Output the [X, Y] coordinate of the center of the cell containing the given text.  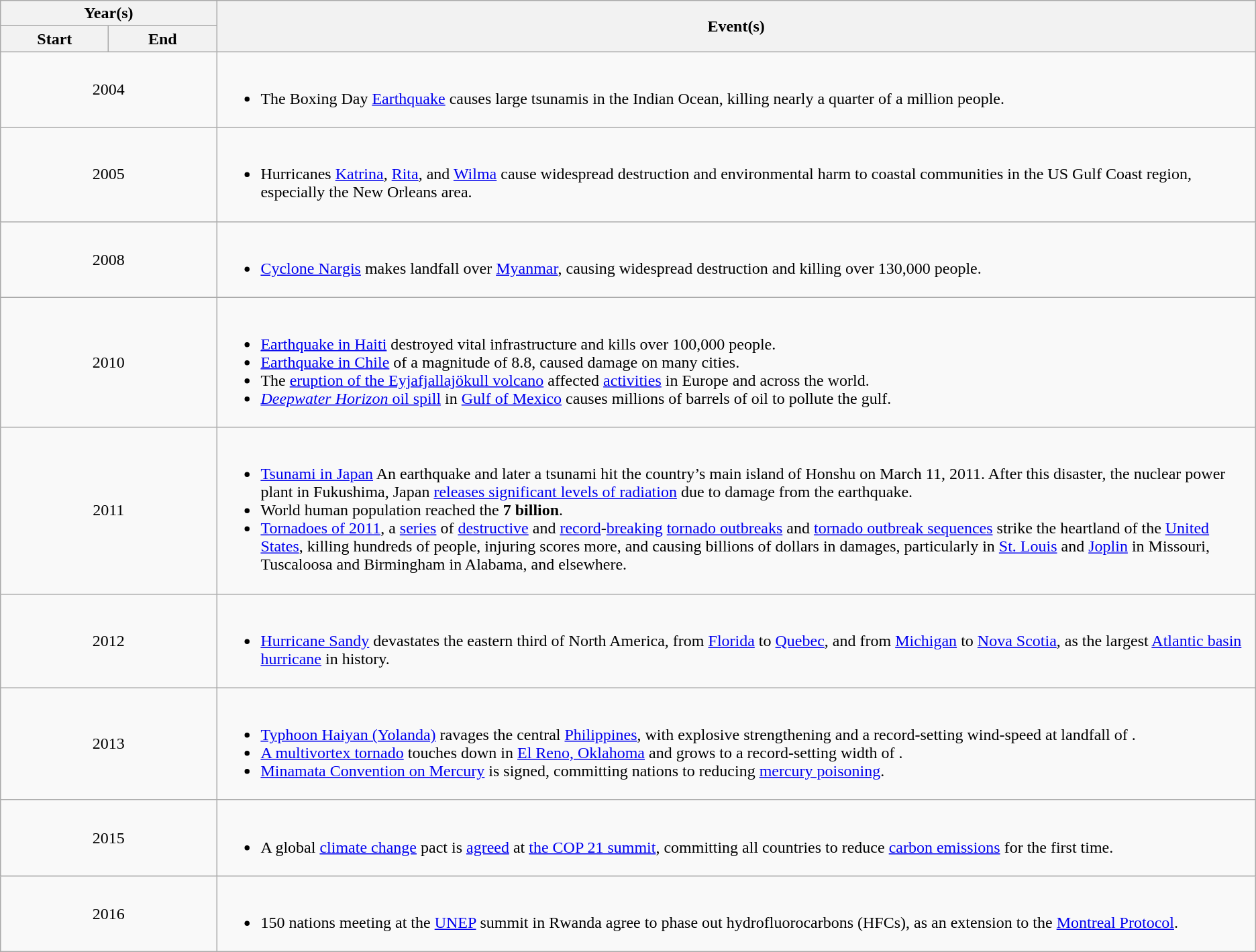
A global climate change pact is agreed at the COP 21 summit, committing all countries to reduce carbon emissions for the first time. [736, 837]
Start [55, 39]
Event(s) [736, 26]
2011 [109, 511]
The Boxing Day Earthquake causes large tsunamis in the Indian Ocean, killing nearly a quarter of a million people. [736, 90]
2004 [109, 90]
End [162, 39]
Cyclone Nargis makes landfall over Myanmar, causing widespread destruction and killing over 130,000 people. [736, 259]
150 nations meeting at the UNEP summit in Rwanda agree to phase out hydrofluorocarbons (HFCs), as an extension to the Montreal Protocol. [736, 914]
2013 [109, 743]
Year(s) [109, 13]
2010 [109, 362]
2015 [109, 837]
2012 [109, 641]
2005 [109, 174]
2008 [109, 259]
2016 [109, 914]
